Determine the [x, y] coordinate at the center of the cell enclosing the given text.  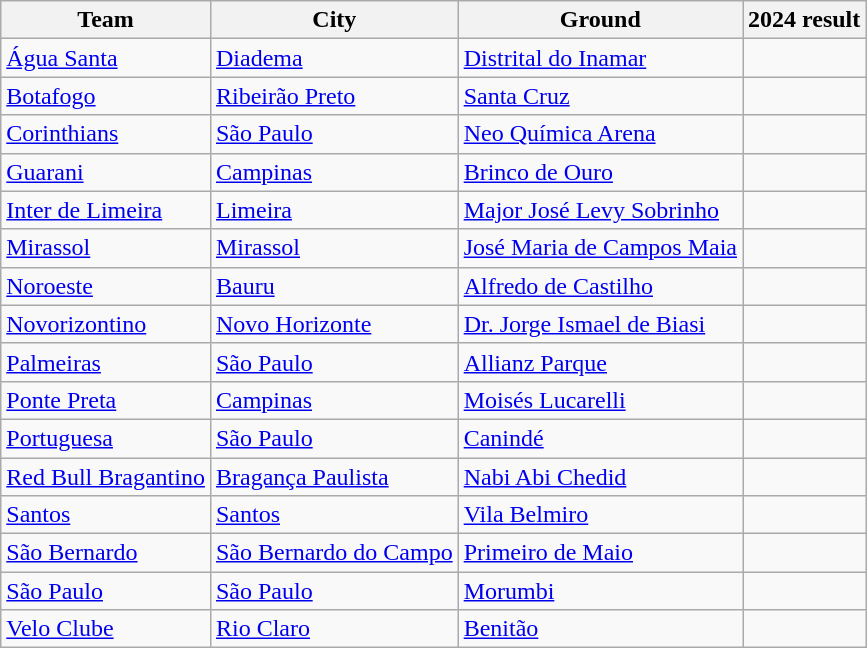
Team [106, 20]
Primeiro de Maio [600, 553]
Dr. Jorge Ismael de Biasi [600, 324]
Bauru [334, 286]
Palmeiras [106, 362]
Água Santa [106, 58]
Inter de Limeira [106, 210]
City [334, 20]
Noroeste [106, 286]
Novo Horizonte [334, 324]
Neo Química Arena [600, 134]
José Maria de Campos Maia [600, 248]
São Bernardo do Campo [334, 553]
Limeira [334, 210]
Ponte Preta [106, 400]
Portuguesa [106, 438]
Ground [600, 20]
Moisés Lucarelli [600, 400]
Santa Cruz [600, 96]
Corinthians [106, 134]
Canindé [600, 438]
Diadema [334, 58]
Velo Clube [106, 629]
Major José Levy Sobrinho [600, 210]
Guarani [106, 172]
Morumbi [600, 591]
Novorizontino [106, 324]
Bragança Paulista [334, 477]
Nabi Abi Chedid [600, 477]
Ribeirão Preto [334, 96]
Vila Belmiro [600, 515]
2024 result [804, 20]
Benitão [600, 629]
Alfredo de Castilho [600, 286]
Red Bull Bragantino [106, 477]
Rio Claro [334, 629]
Botafogo [106, 96]
Brinco de Ouro [600, 172]
Distrital do Inamar [600, 58]
São Bernardo [106, 553]
Allianz Parque [600, 362]
